Capture the cell that displays the provided text and extract its (x, y) central coordinate. 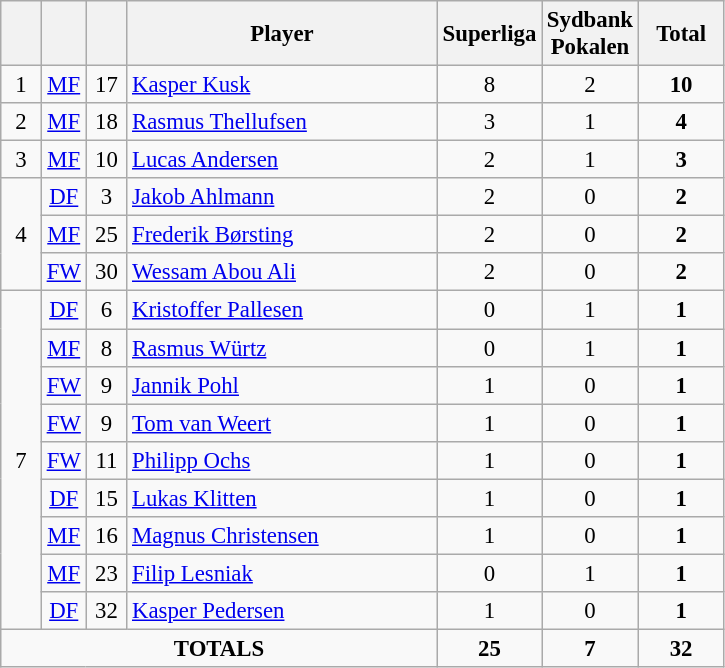
Player (282, 34)
Sydbank Pokalen (590, 34)
Kasper Pedersen (282, 611)
Kristoffer Pallesen (282, 310)
TOTALS (220, 648)
Frederik Børsting (282, 235)
23 (106, 573)
Rasmus Würtz (282, 348)
Philipp Ochs (282, 460)
Lucas Andersen (282, 160)
Kasper Kusk (282, 85)
Tom van Weert (282, 423)
15 (106, 498)
17 (106, 85)
Superliga (489, 34)
Filip Lesniak (282, 573)
30 (106, 273)
18 (106, 122)
Jakob Ahlmann (282, 197)
16 (106, 536)
6 (106, 310)
Magnus Christensen (282, 536)
11 (106, 460)
Total (681, 34)
Lukas Klitten (282, 498)
Wessam Abou Ali (282, 273)
Rasmus Thellufsen (282, 122)
Jannik Pohl (282, 385)
